Return the [x, y] coordinate for the center point of the cell that contains the specified text.  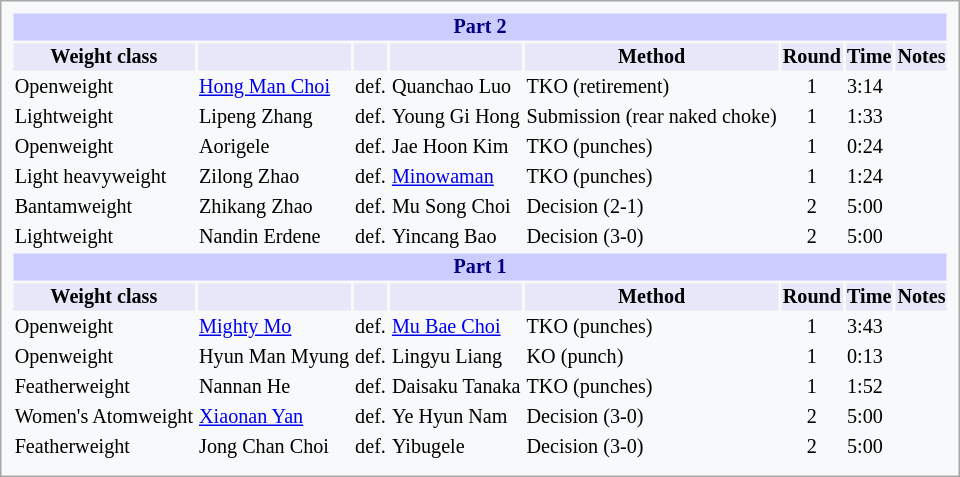
Nannan He [274, 386]
Light heavyweight [104, 176]
Lipeng Zhang [274, 116]
Jong Chan Choi [274, 446]
Ye Hyun Nam [456, 416]
Women's Atomweight [104, 416]
Part 1 [480, 266]
Jae Hoon Kim [456, 146]
3:14 [870, 86]
Minowaman [456, 176]
Mu Song Choi [456, 206]
Quanchao Luo [456, 86]
Hong Man Choi [274, 86]
1:52 [870, 386]
Young Gi Hong [456, 116]
Zhikang Zhao [274, 206]
Part 2 [480, 26]
1:24 [870, 176]
Daisaku Tanaka [456, 386]
Decision (2-1) [652, 206]
Aorigele [274, 146]
Xiaonan Yan [274, 416]
Mighty Mo [274, 326]
Hyun Man Myung [274, 356]
KO (punch) [652, 356]
3:43 [870, 326]
TKO (retirement) [652, 86]
1:33 [870, 116]
Mu Bae Choi [456, 326]
0:13 [870, 356]
Yibugele [456, 446]
Yincang Bao [456, 236]
0:24 [870, 146]
Zilong Zhao [274, 176]
Nandin Erdene [274, 236]
Bantamweight [104, 206]
Lingyu Liang [456, 356]
Submission (rear naked choke) [652, 116]
